Scan for the cell matching the given text and deliver its [x, y] coordinate at center. 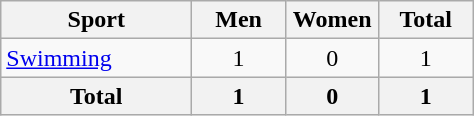
Men [239, 20]
Swimming [96, 58]
Sport [96, 20]
Women [332, 20]
